Locate the cell with the specified text and output its (x, y) center coordinate. 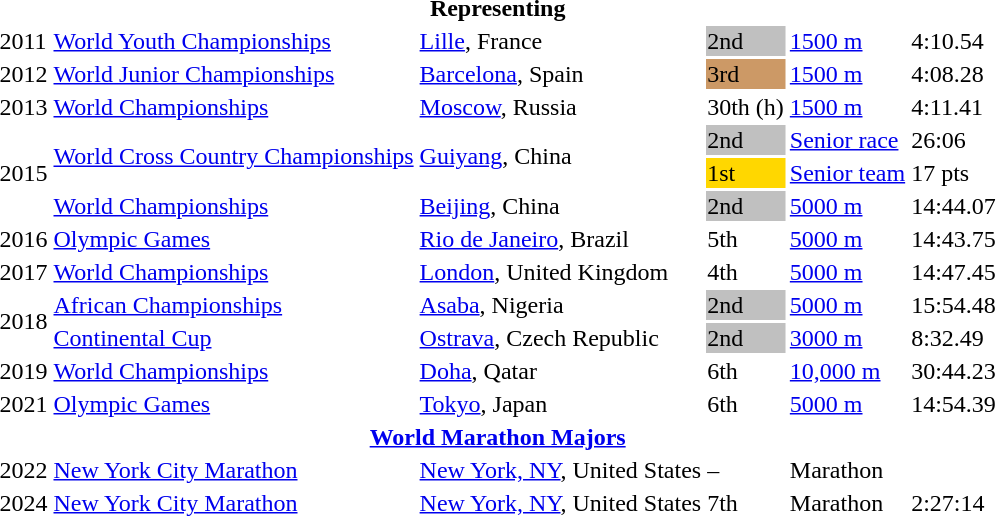
1st (746, 173)
Doha, Qatar (560, 371)
African Championships (234, 305)
Ostrava, Czech Republic (560, 338)
World Junior Championships (234, 74)
World Cross Country Championships (234, 156)
Tokyo, Japan (560, 404)
Senior race (847, 140)
World Youth Championships (234, 41)
Senior team (847, 173)
Asaba, Nigeria (560, 305)
10,000 m (847, 371)
Continental Cup (234, 338)
London, United Kingdom (560, 272)
5th (746, 239)
Lille, France (560, 41)
Guiyang, China (560, 156)
3000 m (847, 338)
Barcelona, Spain (560, 74)
Marathon (847, 470)
4th (746, 272)
Moscow, Russia (560, 107)
Beijing, China (560, 206)
Rio de Janeiro, Brazil (560, 239)
New York, NY, United States (560, 470)
New York City Marathon (234, 470)
– (746, 470)
3rd (746, 74)
30th (h) (746, 107)
